Search for the cell housing the specified text and yield its (x, y) center coordinate. 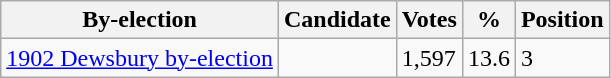
% (488, 20)
13.6 (488, 58)
Votes (429, 20)
By-election (140, 20)
3 (562, 58)
1902 Dewsbury by-election (140, 58)
Candidate (337, 20)
1,597 (429, 58)
Position (562, 20)
